Provide the (x, y) coordinate of the cell's center where the given text is located.  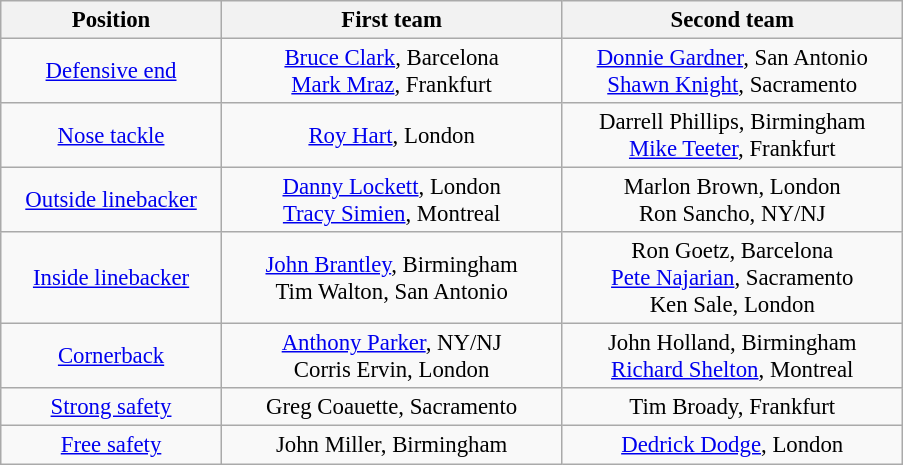
Dedrick Dodge, London (732, 445)
Greg Coauette, Sacramento (392, 407)
John Brantley, BirminghamTim Walton, San Antonio (392, 278)
Bruce Clark, BarcelonaMark Mraz, Frankfurt (392, 72)
John Miller, Birmingham (392, 445)
Tim Broady, Frankfurt (732, 407)
John Holland, BirminghamRichard Shelton, Montreal (732, 356)
Nose tackle (112, 136)
Inside linebacker (112, 278)
Marlon Brown, LondonRon Sancho, NY/NJ (732, 200)
Ron Goetz, BarcelonaPete Najarian, SacramentoKen Sale, London (732, 278)
Defensive end (112, 72)
Darrell Phillips, BirminghamMike Teeter, Frankfurt (732, 136)
Strong safety (112, 407)
Outside linebacker (112, 200)
Free safety (112, 445)
Cornerback (112, 356)
First team (392, 20)
Position (112, 20)
Second team (732, 20)
Donnie Gardner, San AntonioShawn Knight, Sacramento (732, 72)
Danny Lockett, LondonTracy Simien, Montreal (392, 200)
Roy Hart, London (392, 136)
Anthony Parker, NY/NJCorris Ervin, London (392, 356)
